Pinpoint the cell where the given text exists, returning its (x, y) midpoint coordinate. 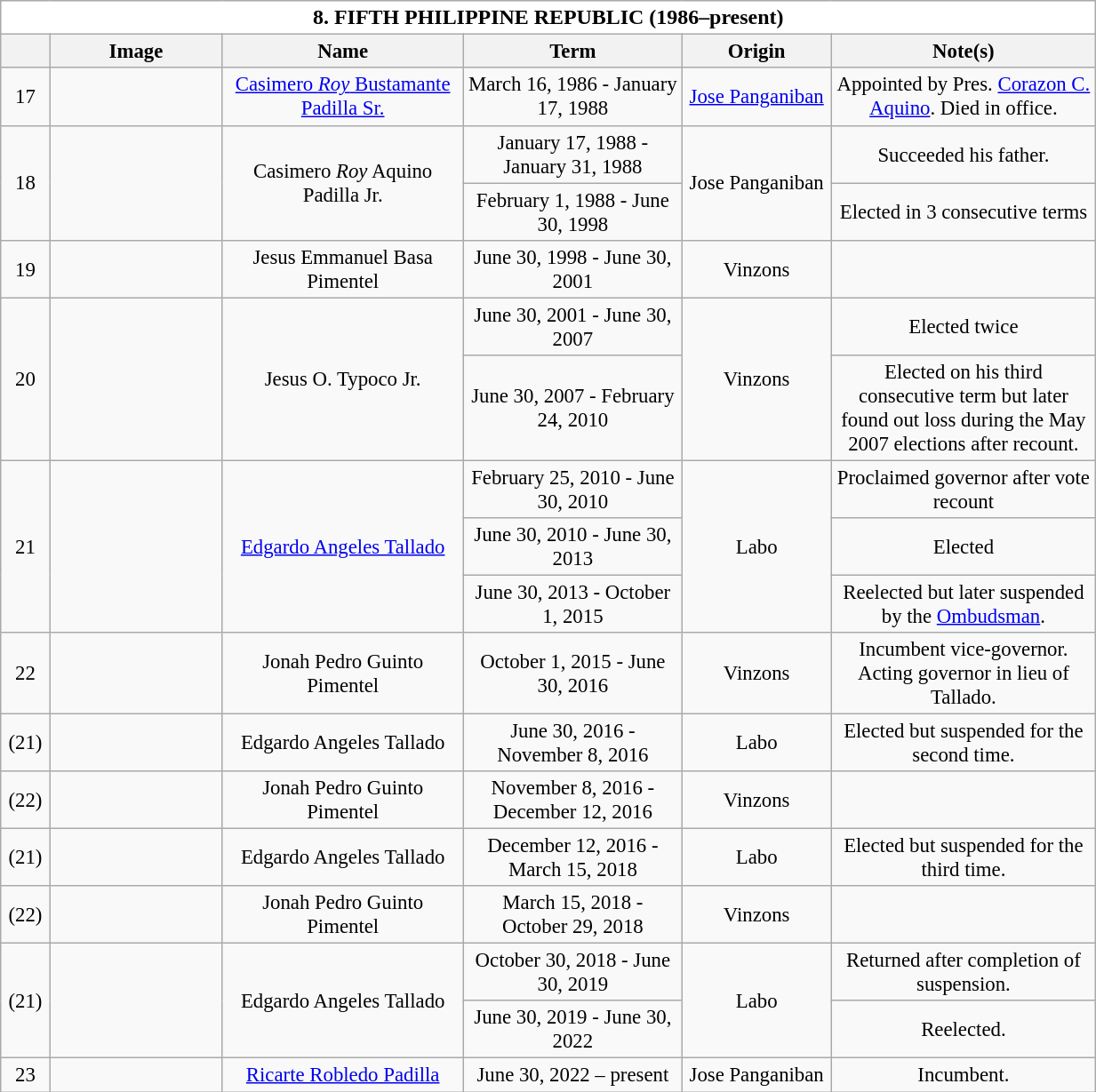
March 16, 1986 - January 17, 1988 (573, 98)
Incumbent vice-governor. Acting governor in lieu of Tallado. (964, 674)
Reelected but later suspended by the Ombudsman. (964, 604)
Succeeded his father. (964, 155)
June 30, 2007 - February 24, 2010 (573, 409)
8. FIFTH PHILIPPINE REPUBLIC (1986–present) (548, 18)
February 25, 2010 - June 30, 2010 (573, 489)
June 30, 1998 - June 30, 2001 (573, 268)
January 17, 1988 - January 31, 1988 (573, 155)
Origin (756, 52)
June 30, 2001 - June 30, 2007 (573, 327)
June 30, 2019 - June 30, 2022 (573, 1029)
June 30, 2010 - June 30, 2013 (573, 547)
Elected but suspended for the third time. (964, 858)
June 30, 2022 – present (573, 1075)
Term (573, 52)
June 30, 2013 - October 1, 2015 (573, 604)
23 (25, 1075)
November 8, 2016 - December 12, 2016 (573, 800)
December 12, 2016 - March 15, 2018 (573, 858)
22 (25, 674)
October 30, 2018 - June 30, 2019 (573, 972)
Elected in 3 consecutive terms (964, 211)
20 (25, 379)
19 (25, 268)
Appointed by Pres. Corazon C. Aquino. Died in office. (964, 98)
Elected (964, 547)
Image (136, 52)
21 (25, 546)
Name (343, 52)
Elected twice (964, 327)
Jesus Emmanuel Basa Pimentel (343, 268)
February 1, 1988 - June 30, 1998 (573, 211)
Reelected. (964, 1029)
Jesus O. Typoco Jr. (343, 379)
Ricarte Robledo Padilla (343, 1075)
Proclaimed governor after vote recount (964, 489)
Casimero Roy Aquino Padilla Jr. (343, 183)
Note(s) (964, 52)
Casimero Roy Bustamante Padilla Sr. (343, 98)
October 1, 2015 - June 30, 2016 (573, 674)
Elected on his third consecutive term but later found out loss during the May 2007 elections after recount. (964, 409)
Elected but suspended for the second time. (964, 743)
March 15, 2018 - October 29, 2018 (573, 915)
18 (25, 183)
June 30, 2016 - November 8, 2016 (573, 743)
Returned after completion of suspension. (964, 972)
17 (25, 98)
Incumbent. (964, 1075)
